Output the (X, Y) coordinate of the center of the cell containing the given text.  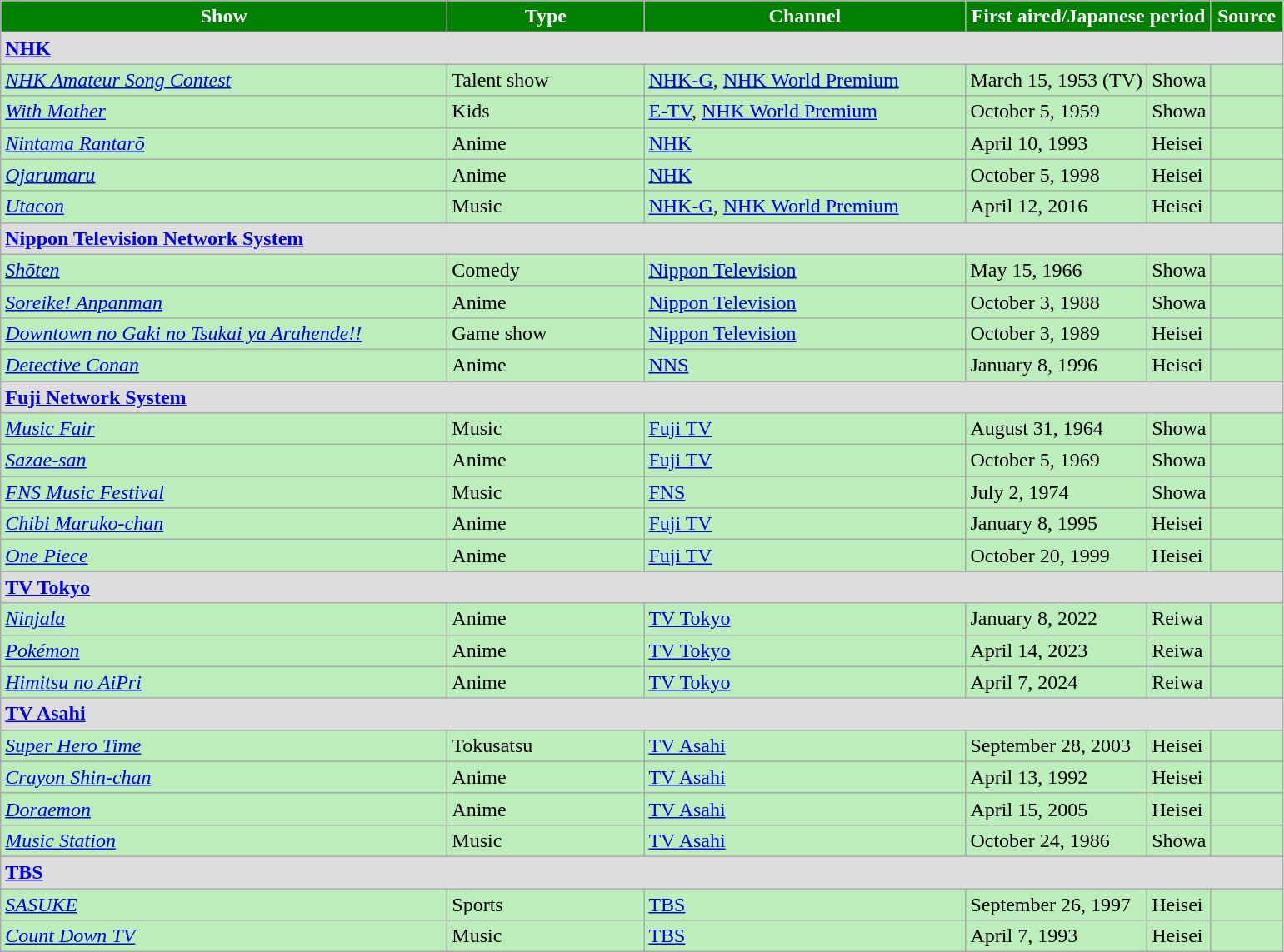
Himitsu no AiPri (224, 682)
FNS Music Festival (224, 492)
E-TV, NHK World Premium (805, 112)
Detective Conan (224, 365)
With Mother (224, 112)
Type (546, 17)
FNS (805, 492)
Pokémon (224, 650)
Kids (546, 112)
April 7, 1993 (1057, 936)
January 8, 2022 (1057, 619)
NNS (805, 365)
January 8, 1996 (1057, 365)
Crayon Shin-chan (224, 777)
Music Station (224, 840)
Shōten (224, 270)
January 8, 1995 (1057, 524)
October 20, 1999 (1057, 556)
May 15, 1966 (1057, 270)
October 5, 1969 (1057, 461)
March 15, 1953 (TV) (1057, 80)
Tokusatsu (546, 745)
One Piece (224, 556)
NHK Amateur Song Contest (224, 80)
Nintama Rantarō (224, 143)
Show (224, 17)
Count Down TV (224, 936)
Music Fair (224, 429)
Downtown no Gaki no Tsukai ya Arahende!! (224, 333)
October 5, 1959 (1057, 112)
October 3, 1988 (1057, 302)
Chibi Maruko-chan (224, 524)
Doraemon (224, 809)
First aired/Japanese period (1088, 17)
April 12, 2016 (1057, 207)
September 28, 2003 (1057, 745)
April 13, 1992 (1057, 777)
October 3, 1989 (1057, 333)
Game show (546, 333)
April 15, 2005 (1057, 809)
September 26, 1997 (1057, 904)
Sazae-san (224, 461)
October 5, 1998 (1057, 175)
Talent show (546, 80)
Ninjala (224, 619)
July 2, 1974 (1057, 492)
August 31, 1964 (1057, 429)
Super Hero Time (224, 745)
April 7, 2024 (1057, 682)
Utacon (224, 207)
Nippon Television Network System (642, 238)
Ojarumaru (224, 175)
SASUKE (224, 904)
Soreike! Anpanman (224, 302)
Channel (805, 17)
Fuji Network System (642, 397)
Source (1247, 17)
October 24, 1986 (1057, 840)
Sports (546, 904)
April 10, 1993 (1057, 143)
April 14, 2023 (1057, 650)
Comedy (546, 270)
